Identify which cell holds the provided text, then report its [x, y] central coordinate. 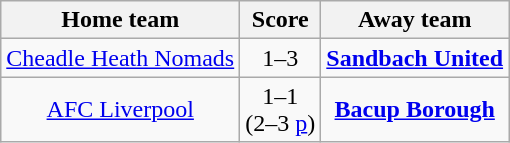
Score [280, 20]
1–1(2–3 p) [280, 110]
Cheadle Heath Nomads [120, 58]
Sandbach United [415, 58]
1–3 [280, 58]
Home team [120, 20]
Away team [415, 20]
AFC Liverpool [120, 110]
Bacup Borough [415, 110]
